Locate the cell with the specified text and output its [X, Y] center coordinate. 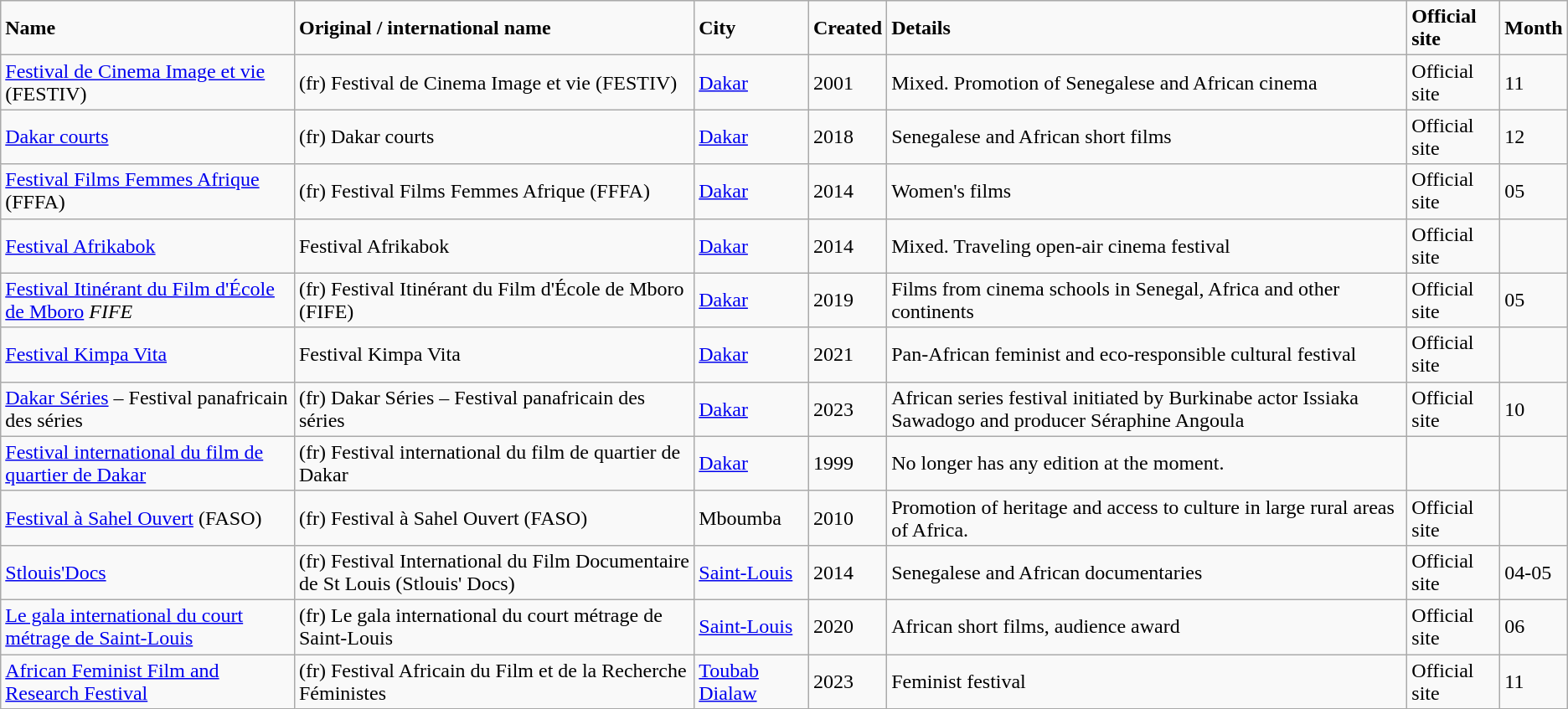
(fr) Le gala international du court métrage de Saint-Louis [494, 626]
Feminist festival [1148, 681]
Festival Itinérant du Film d'École de Mboro FIFE [147, 300]
Festival Films Femmes Afrique (FFFA) [147, 191]
10 [1534, 408]
Senegalese and African short films [1148, 137]
Pan-African feminist and eco-responsible cultural festival [1148, 355]
Le gala international du court métrage de Saint-Louis [147, 626]
Promotion of heritage and access to culture in large rural areas of Africa. [1148, 517]
(fr) Festival de Cinema Image et vie (FESTIV) [494, 82]
Films from cinema schools in Senegal, Africa and other continents [1148, 300]
(fr) Festival à Sahel Ouvert (FASO) [494, 517]
04-05 [1534, 573]
Mixed. Traveling open-air cinema festival [1148, 246]
(fr) Festival Films Femmes Afrique (FFFA) [494, 191]
Festival international du film de quartier de Dakar [147, 464]
Month [1534, 28]
Festival de Cinema Image et vie (FESTIV) [147, 82]
2019 [848, 300]
Dakar Séries – Festival panafricain des séries [147, 408]
06 [1534, 626]
Festival à Sahel Ouvert (FASO) [147, 517]
African Feminist Film and Research Festival [147, 681]
(fr) Festival international du film de quartier de Dakar [494, 464]
Senegalese and African documentaries [1148, 573]
2021 [848, 355]
Name [147, 28]
2001 [848, 82]
1999 [848, 464]
African short films, audience award [1148, 626]
Mixed. Promotion of Senegalese and African cinema [1148, 82]
City [752, 28]
African series festival initiated by Burkinabe actor Issiaka Sawadogo and producer Séraphine Angoula [1148, 408]
2010 [848, 517]
(fr) Festival International du Film Documentaire de St Louis (Stlouis' Docs) [494, 573]
2018 [848, 137]
Women's films [1148, 191]
12 [1534, 137]
Toubab Dialaw [752, 681]
Details [1148, 28]
2020 [848, 626]
Dakar courts [147, 137]
(fr) Festival Itinérant du Film d'École de Mboro (FIFE) [494, 300]
(fr) Festival Africain du Film et de la Recherche Féministes [494, 681]
Original / international name [494, 28]
Stlouis'Docs [147, 573]
(fr) Dakar courts [494, 137]
(fr) Dakar Séries – Festival panafricain des séries [494, 408]
Mboumba [752, 517]
No longer has any edition at the moment. [1148, 464]
Created [848, 28]
